Determine the [x, y] coordinate at the center of the cell enclosing the given text.  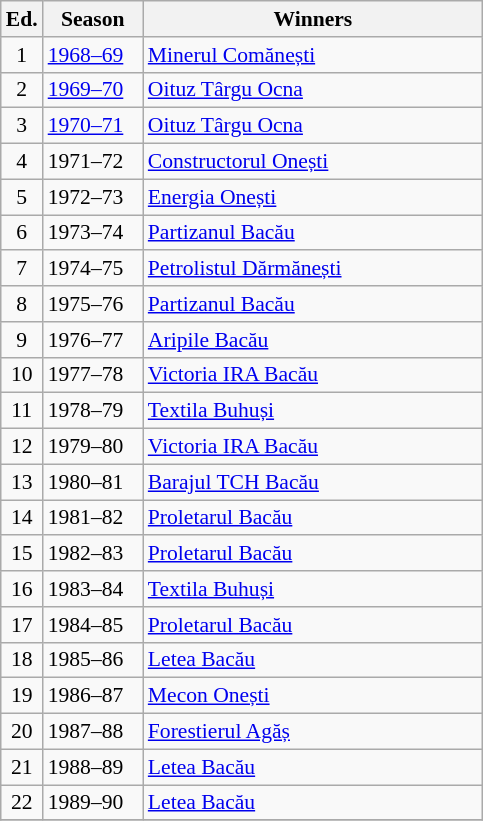
Energia Onești [313, 197]
1982–83 [93, 554]
Constructorul Onești [313, 162]
1986–87 [93, 696]
Ed. [22, 19]
1975–76 [93, 304]
1983–84 [93, 589]
Season [93, 19]
16 [22, 589]
Winners [313, 19]
1981–82 [93, 518]
Petrolistul Dărmănești [313, 269]
4 [22, 162]
Barajul TCH Bacău [313, 482]
12 [22, 447]
2 [22, 90]
19 [22, 696]
1989–90 [93, 803]
3 [22, 126]
1972–73 [93, 197]
10 [22, 375]
5 [22, 197]
1973–74 [93, 233]
13 [22, 482]
20 [22, 732]
21 [22, 767]
15 [22, 554]
1985–86 [93, 660]
17 [22, 625]
Minerul Comănești [313, 55]
1978–79 [93, 411]
22 [22, 803]
6 [22, 233]
9 [22, 340]
7 [22, 269]
1 [22, 55]
1969–70 [93, 90]
1970–71 [93, 126]
1980–81 [93, 482]
1968–69 [93, 55]
1979–80 [93, 447]
1971–72 [93, 162]
1976–77 [93, 340]
Mecon Onești [313, 696]
18 [22, 660]
14 [22, 518]
1984–85 [93, 625]
Forestierul Agăș [313, 732]
1974–75 [93, 269]
1988–89 [93, 767]
8 [22, 304]
Aripile Bacău [313, 340]
11 [22, 411]
1987–88 [93, 732]
1977–78 [93, 375]
